Locate the cell with the specified text and output its (X, Y) center coordinate. 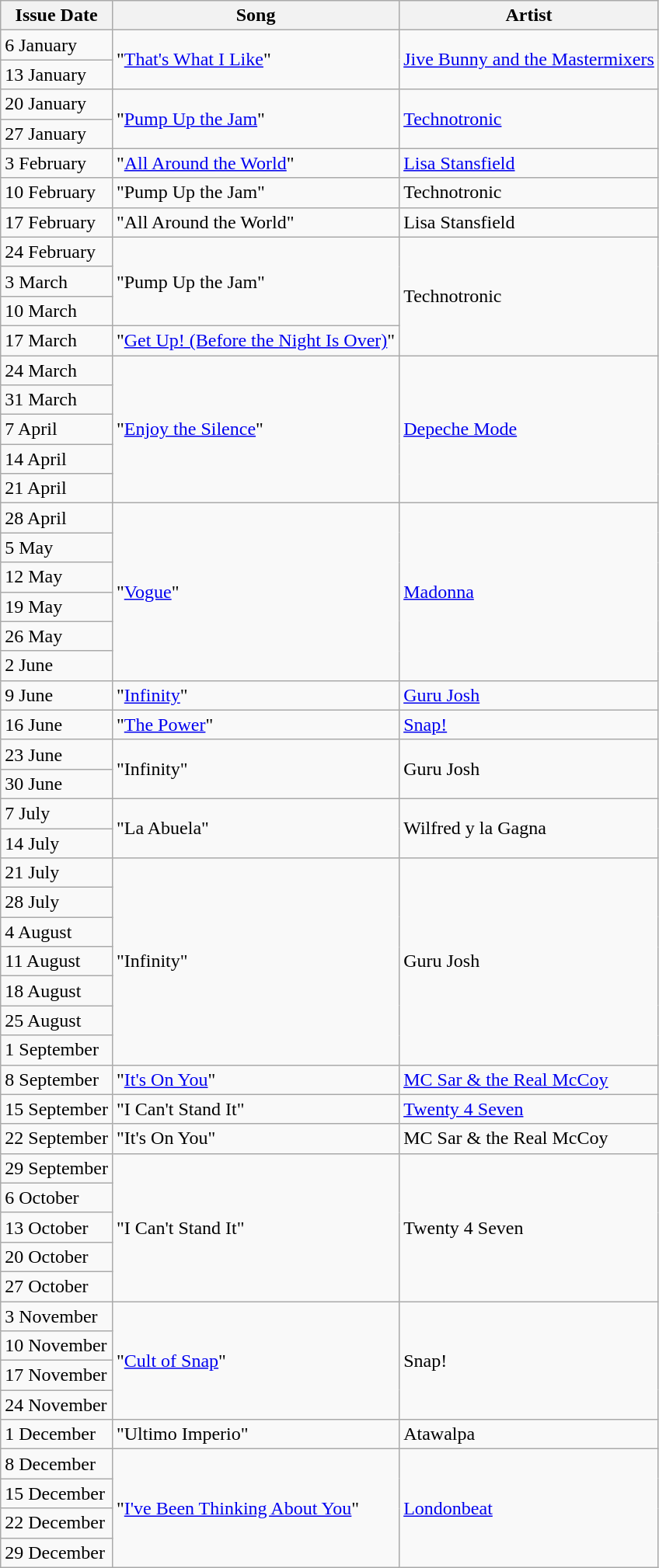
Issue Date (57, 16)
23 June (57, 754)
Atawalpa (529, 1434)
"I've Been Thinking About You" (255, 1508)
Depeche Mode (529, 429)
1 December (57, 1434)
20 January (57, 104)
13 October (57, 1227)
27 October (57, 1286)
"Enjoy the Silence" (255, 429)
Jive Bunny and the Mastermixers (529, 60)
12 May (57, 577)
29 December (57, 1552)
26 May (57, 636)
6 October (57, 1198)
9 June (57, 695)
Wilfred y la Gagna (529, 828)
7 April (57, 429)
5 May (57, 548)
31 March (57, 400)
24 March (57, 370)
8 September (57, 1080)
16 June (57, 725)
"The Power" (255, 725)
25 August (57, 1020)
10 November (57, 1346)
14 April (57, 459)
28 July (57, 902)
Londonbeat (529, 1508)
"Vogue" (255, 592)
13 January (57, 75)
3 February (57, 163)
20 October (57, 1257)
3 March (57, 281)
4 August (57, 932)
15 December (57, 1493)
2 June (57, 666)
7 July (57, 813)
17 March (57, 340)
22 December (57, 1523)
19 May (57, 607)
10 March (57, 311)
24 November (57, 1405)
17 February (57, 222)
Artist (529, 16)
14 July (57, 843)
6 January (57, 45)
21 July (57, 873)
Song (255, 16)
1 September (57, 1050)
"La Abuela" (255, 828)
"Cult of Snap" (255, 1361)
15 September (57, 1109)
"Ultimo Imperio" (255, 1434)
29 September (57, 1168)
"Get Up! (Before the Night Is Over)" (255, 340)
18 August (57, 991)
"That's What I Like" (255, 60)
8 December (57, 1464)
Madonna (529, 592)
11 August (57, 961)
27 January (57, 134)
22 September (57, 1139)
21 April (57, 488)
30 June (57, 784)
17 November (57, 1375)
10 February (57, 193)
28 April (57, 518)
3 November (57, 1316)
24 February (57, 252)
